From the cell containing the given text, extract its center point as (X, Y) coordinate. 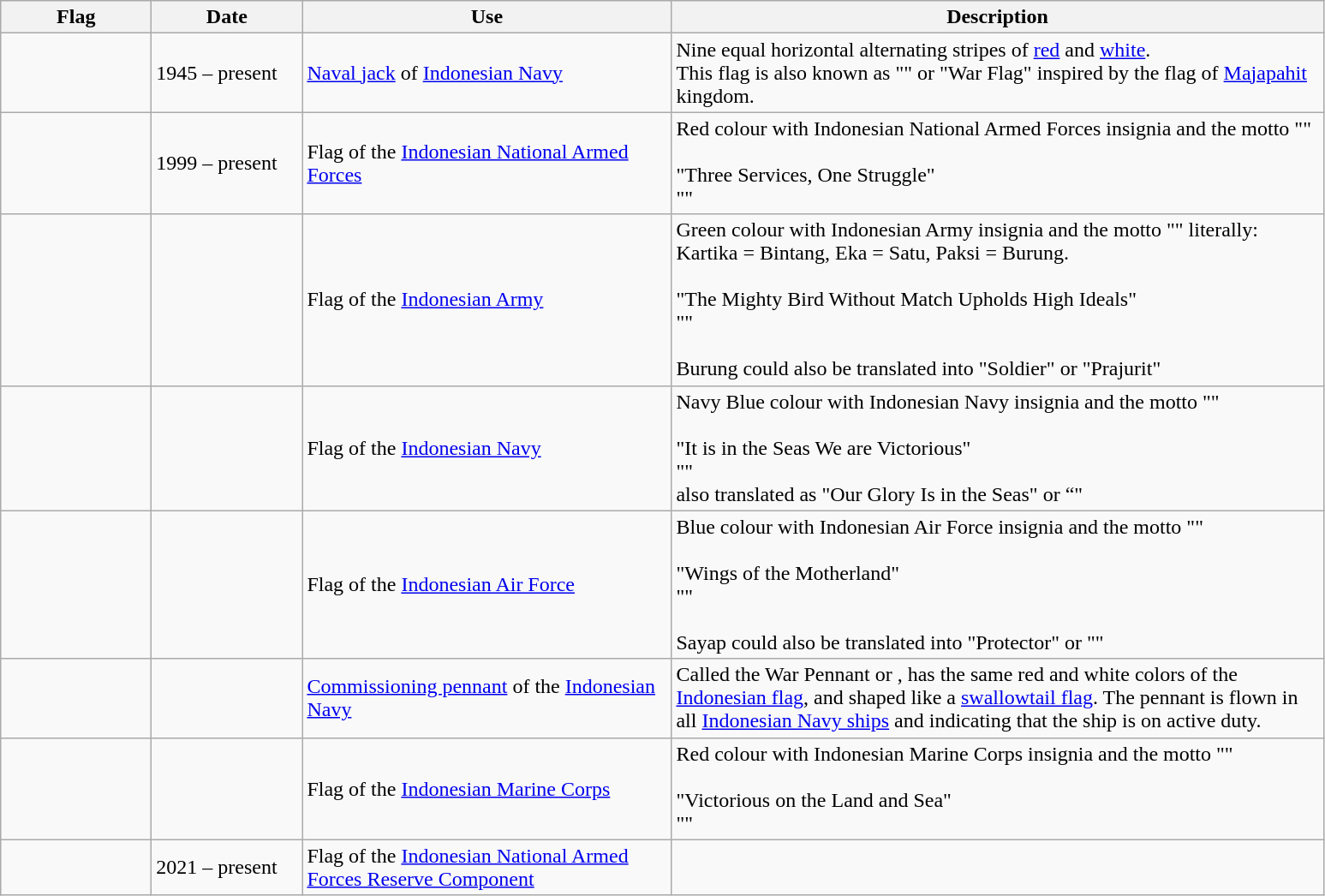
Commissioning pennant of the Indonesian Navy (486, 698)
Naval jack of Indonesian Navy (486, 73)
Nine equal horizontal alternating stripes of red and white.This flag is also known as "" or "War Flag" inspired by the flag of Majapahit kingdom. (997, 73)
Red colour with Indonesian Marine Corps insignia and the motto """Victorious on the Land and Sea" "" (997, 788)
1999 – present (227, 163)
Red colour with Indonesian National Armed Forces insignia and the motto """Three Services, One Struggle" "" (997, 163)
2021 – present (227, 867)
Flag of the Indonesian National Armed Forces (486, 163)
Flag of the Indonesian Army (486, 300)
Flag of the Indonesian Navy (486, 448)
Blue colour with Indonesian Air Force insignia and the motto """Wings of the Motherland" ""Sayap could also be translated into "Protector" or "" (997, 584)
Flag of the Indonesian Air Force (486, 584)
Flag of the Indonesian National Armed Forces Reserve Component (486, 867)
1945 – present (227, 73)
Flag of the Indonesian Marine Corps (486, 788)
Date (227, 17)
Description (997, 17)
Use (486, 17)
Flag (76, 17)
